From the cell containing the given text, extract its center point as [X, Y] coordinate. 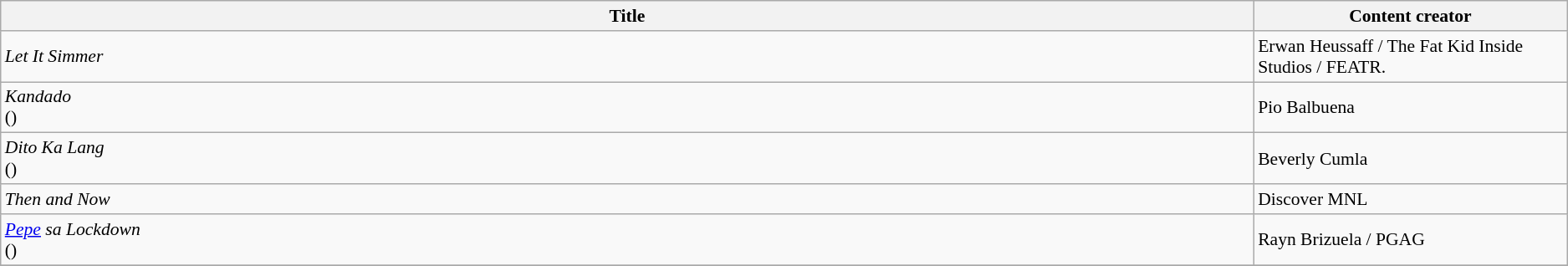
Discover MNL [1410, 199]
Beverly Cumla [1410, 159]
Title [627, 16]
Rayn Brizuela / PGAG [1410, 239]
Content creator [1410, 16]
Pio Balbuena [1410, 107]
Kandado() [627, 107]
Dito Ka Lang() [627, 159]
Pepe sa Lockdown() [627, 239]
Erwan Heussaff / The Fat Kid Inside Studios / FEATR. [1410, 57]
Then and Now [627, 199]
Let It Simmer [627, 57]
